Scan for the cell matching the given text and deliver its (x, y) coordinate at center. 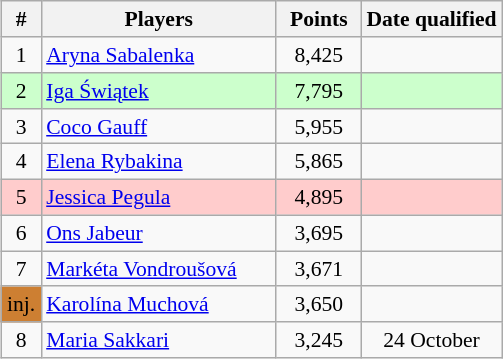
1 (21, 55)
Ons Jabeur (158, 233)
24 October (431, 340)
# (21, 19)
3,695 (318, 233)
Aryna Sabalenka (158, 55)
Iga Świątek (158, 91)
inj. (21, 304)
Date qualified (431, 19)
6 (21, 233)
5,865 (318, 162)
8 (21, 340)
7,795 (318, 91)
Elena Rybakina (158, 162)
Maria Sakkari (158, 340)
5 (21, 197)
4,895 (318, 197)
8,425 (318, 55)
4 (21, 162)
Players (158, 19)
Jessica Pegula (158, 197)
2 (21, 91)
3 (21, 126)
3,650 (318, 304)
Markéta Vondroušová (158, 269)
Karolína Muchová (158, 304)
7 (21, 269)
Points (318, 19)
3,671 (318, 269)
3,245 (318, 340)
Coco Gauff (158, 126)
5,955 (318, 126)
